Identify which cell holds the provided text, then report its [x, y] central coordinate. 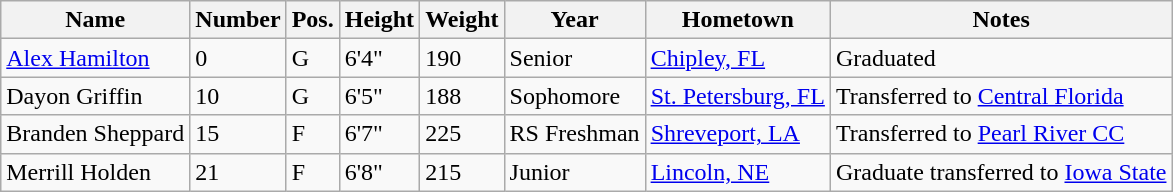
Dayon Griffin [96, 96]
Year [574, 20]
0 [238, 58]
Weight [462, 20]
Name [96, 20]
Notes [1001, 20]
225 [462, 134]
Height [379, 20]
St. Petersburg, FL [738, 96]
Chipley, FL [738, 58]
Senior [574, 58]
Hometown [738, 20]
188 [462, 96]
Transferred to Pearl River CC [1001, 134]
Merrill Holden [96, 172]
Lincoln, NE [738, 172]
Pos. [312, 20]
215 [462, 172]
Alex Hamilton [96, 58]
21 [238, 172]
190 [462, 58]
Branden Sheppard [96, 134]
Graduate transferred to Iowa State [1001, 172]
Number [238, 20]
Transferred to Central Florida [1001, 96]
6'5" [379, 96]
Graduated [1001, 58]
15 [238, 134]
Junior [574, 172]
6'8" [379, 172]
6'7" [379, 134]
Sophomore [574, 96]
10 [238, 96]
Shreveport, LA [738, 134]
6'4" [379, 58]
RS Freshman [574, 134]
